Extract the (X, Y) coordinate from the center of the cell holding the provided text.  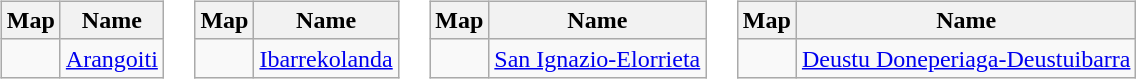
Ibarrekolanda (326, 58)
San Ignazio-Elorrieta (598, 58)
Arangoiti (112, 58)
Deustu Doneperiaga-Deustuibarra (966, 58)
